Return (x, y) of the center of cell containing provided text 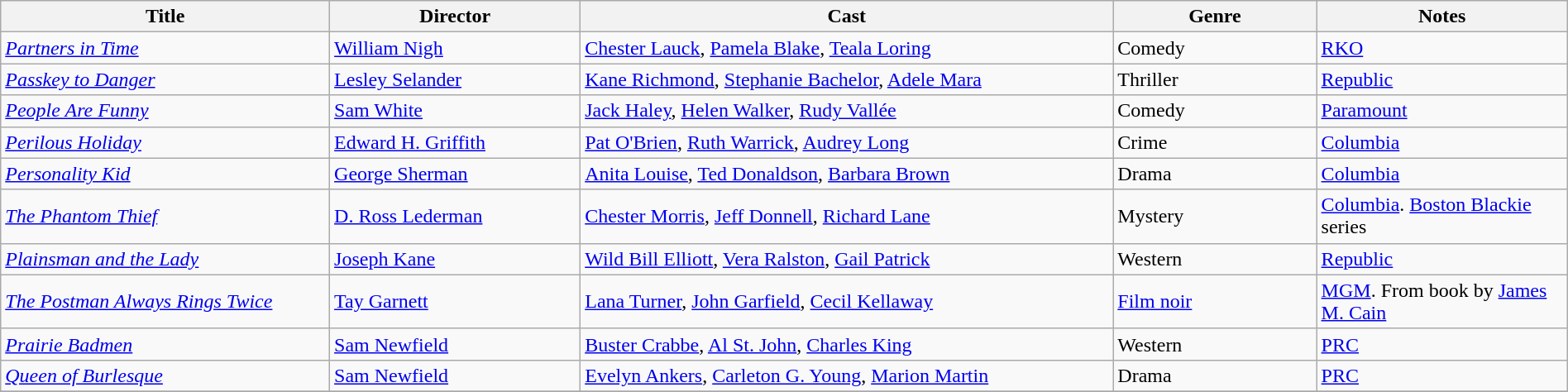
RKO (1442, 48)
Queen of Burlesque (165, 375)
The Postman Always Rings Twice (165, 301)
Pat O'Brien, Ruth Warrick, Audrey Long (847, 142)
Chester Lauck, Pamela Blake, Teala Loring (847, 48)
Prairie Badmen (165, 344)
Plainsman and the Lady (165, 259)
Film noir (1215, 301)
Title (165, 17)
Joseph Kane (455, 259)
The Phantom Thief (165, 217)
Lesley Selander (455, 79)
Anita Louise, Ted Donaldson, Barbara Brown (847, 174)
Thriller (1215, 79)
Cast (847, 17)
Crime (1215, 142)
Mystery (1215, 217)
Partners in Time (165, 48)
Paramount (1442, 111)
Sam White (455, 111)
Buster Crabbe, Al St. John, Charles King (847, 344)
Kane Richmond, Stephanie Bachelor, Adele Mara (847, 79)
Genre (1215, 17)
Director (455, 17)
Passkey to Danger (165, 79)
Wild Bill Elliott, Vera Ralston, Gail Patrick (847, 259)
Perilous Holiday (165, 142)
Tay Garnett (455, 301)
Evelyn Ankers, Carleton G. Young, Marion Martin (847, 375)
Jack Haley, Helen Walker, Rudy Vallée (847, 111)
D. Ross Lederman (455, 217)
George Sherman (455, 174)
Notes (1442, 17)
Personality Kid (165, 174)
MGM. From book by James M. Cain (1442, 301)
Columbia. Boston Blackie series (1442, 217)
Chester Morris, Jeff Donnell, Richard Lane (847, 217)
People Are Funny (165, 111)
Edward H. Griffith (455, 142)
William Nigh (455, 48)
Lana Turner, John Garfield, Cecil Kellaway (847, 301)
